Return (X, Y) of the center of cell containing provided text 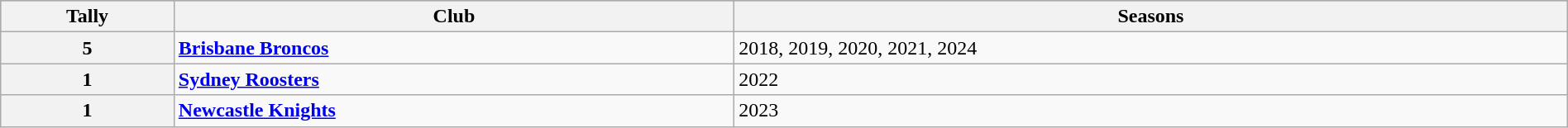
2018, 2019, 2020, 2021, 2024 (1151, 48)
Sydney Roosters (453, 79)
2022 (1151, 79)
Newcastle Knights (453, 111)
Tally (88, 17)
2023 (1151, 111)
5 (88, 48)
Seasons (1151, 17)
Brisbane Broncos (453, 48)
Club (453, 17)
